Provide the (X, Y) coordinate of the cell's center where the given text is located.  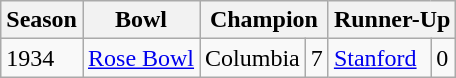
Season (42, 20)
0 (444, 58)
Columbia (253, 58)
Champion (264, 20)
Rose Bowl (140, 58)
1934 (42, 58)
Runner-Up (392, 20)
Bowl (140, 20)
7 (316, 58)
Stanford (379, 58)
